Identify which cell holds the provided text, then report its (x, y) central coordinate. 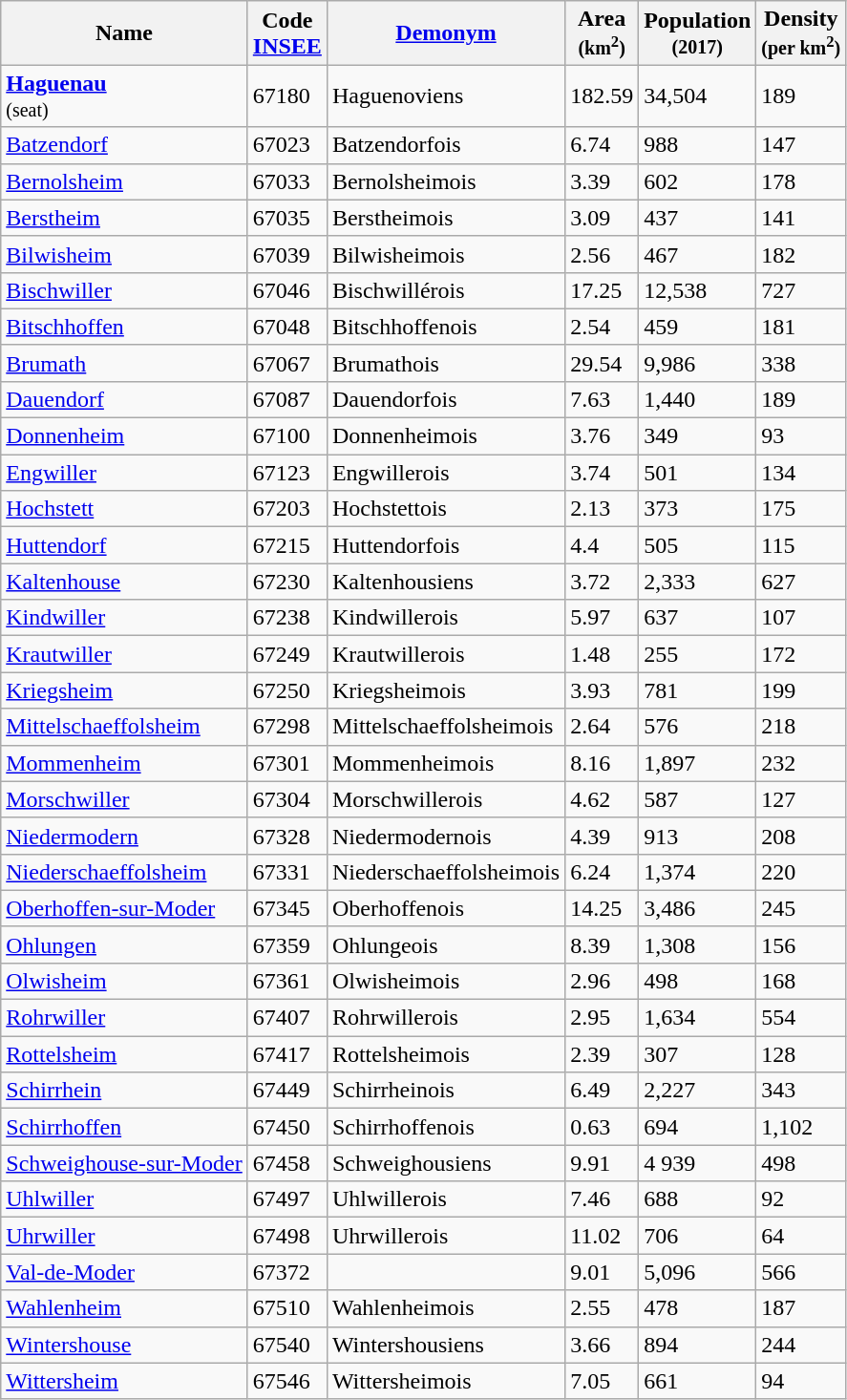
Rottelsheim (124, 1054)
244 (801, 1345)
Wittersheimois (445, 1381)
Hochstett (124, 509)
107 (801, 618)
437 (697, 218)
5.97 (602, 618)
661 (697, 1381)
Bischwillérois (445, 290)
Batzendorf (124, 145)
Mittelschaeffolsheim (124, 727)
1,897 (697, 763)
Bitschhoffen (124, 327)
Ohlungen (124, 944)
Bilwisheimois (445, 254)
67458 (286, 1163)
67067 (286, 363)
67449 (286, 1091)
245 (801, 908)
Density(per km2) (801, 32)
67035 (286, 218)
Wittersheim (124, 1381)
Kriegsheimois (445, 690)
2,333 (697, 582)
Bernolsheimois (445, 181)
67048 (286, 327)
Mommenheim (124, 763)
2.54 (602, 327)
67033 (286, 181)
Kindwillerois (445, 618)
2.56 (602, 254)
Kaltenhousiens (445, 582)
3.66 (602, 1345)
587 (697, 799)
67497 (286, 1199)
141 (801, 218)
3.74 (602, 473)
1,102 (801, 1127)
Morschwillerois (445, 799)
Krautwillerois (445, 654)
6.74 (602, 145)
34,504 (697, 95)
220 (801, 872)
Schirrhoffen (124, 1127)
459 (697, 327)
Population(2017) (697, 32)
Olwisheim (124, 981)
338 (801, 363)
Rottelsheimois (445, 1054)
Bilwisheim (124, 254)
67540 (286, 1345)
67123 (286, 473)
Uhlwillerois (445, 1199)
128 (801, 1054)
Val-de-Moder (124, 1272)
Kaltenhouse (124, 582)
67298 (286, 727)
Rohrwiller (124, 1018)
576 (697, 727)
3.76 (602, 436)
29.54 (602, 363)
4.4 (602, 545)
2.13 (602, 509)
134 (801, 473)
67510 (286, 1308)
7.63 (602, 399)
127 (801, 799)
172 (801, 654)
478 (697, 1308)
2.55 (602, 1308)
Engwiller (124, 473)
67087 (286, 399)
Bischwiller (124, 290)
894 (697, 1345)
505 (697, 545)
Oberhoffenois (445, 908)
8.16 (602, 763)
232 (801, 763)
Olwisheimois (445, 981)
67238 (286, 618)
9.91 (602, 1163)
Wintershousiens (445, 1345)
CodeINSEE (286, 32)
187 (801, 1308)
Bitschhoffenois (445, 327)
Demonym (445, 32)
Donnenheimois (445, 436)
93 (801, 436)
67331 (286, 872)
602 (697, 181)
1.48 (602, 654)
706 (697, 1236)
Uhrwiller (124, 1236)
182 (801, 254)
17.25 (602, 290)
67345 (286, 908)
1,634 (697, 1018)
Niedermodernois (445, 836)
0.63 (602, 1127)
Oberhoffen-sur-Moder (124, 908)
Huttendorf (124, 545)
349 (697, 436)
2,227 (697, 1091)
Berstheim (124, 218)
9,986 (697, 363)
4.62 (602, 799)
Haguenoviens (445, 95)
Kriegsheim (124, 690)
Area(km2) (602, 32)
Mittelschaeffolsheimois (445, 727)
Huttendorfois (445, 545)
Schirrhein (124, 1091)
67304 (286, 799)
373 (697, 509)
67250 (286, 690)
4 939 (697, 1163)
7.05 (602, 1381)
637 (697, 618)
Batzendorfois (445, 145)
554 (801, 1018)
Wintershouse (124, 1345)
Donnenheim (124, 436)
Haguenau(seat) (124, 95)
67372 (286, 1272)
781 (697, 690)
67100 (286, 436)
Schirrhoffenois (445, 1127)
Mommenheimois (445, 763)
343 (801, 1091)
178 (801, 181)
694 (697, 1127)
3.93 (602, 690)
67359 (286, 944)
67039 (286, 254)
7.46 (602, 1199)
501 (697, 473)
Schirrheinois (445, 1091)
Morschwiller (124, 799)
12,538 (697, 290)
Hochstettois (445, 509)
3.39 (602, 181)
Schweighouse-sur-Moder (124, 1163)
208 (801, 836)
67328 (286, 836)
627 (801, 582)
6.49 (602, 1091)
67023 (286, 145)
913 (697, 836)
1,308 (697, 944)
3.09 (602, 218)
2.96 (602, 981)
181 (801, 327)
988 (697, 145)
727 (801, 290)
67249 (286, 654)
566 (801, 1272)
Wahlenheimois (445, 1308)
67450 (286, 1127)
115 (801, 545)
Wahlenheim (124, 1308)
Dauendorfois (445, 399)
8.39 (602, 944)
1,374 (697, 872)
67407 (286, 1018)
168 (801, 981)
3,486 (697, 908)
Berstheimois (445, 218)
67498 (286, 1236)
14.25 (602, 908)
Niederschaeffolsheim (124, 872)
9.01 (602, 1272)
67180 (286, 95)
Rohrwillerois (445, 1018)
Brumathois (445, 363)
2.39 (602, 1054)
Schweighousiens (445, 1163)
4.39 (602, 836)
67046 (286, 290)
Krautwiller (124, 654)
Niederschaeffolsheimois (445, 872)
1,440 (697, 399)
467 (697, 254)
156 (801, 944)
Name (124, 32)
67301 (286, 763)
3.72 (602, 582)
182.59 (602, 95)
2.64 (602, 727)
11.02 (602, 1236)
6.24 (602, 872)
Engwillerois (445, 473)
64 (801, 1236)
147 (801, 145)
Uhrwillerois (445, 1236)
94 (801, 1381)
175 (801, 509)
67203 (286, 509)
67417 (286, 1054)
Brumath (124, 363)
199 (801, 690)
Niedermodern (124, 836)
5,096 (697, 1272)
Uhlwiller (124, 1199)
Bernolsheim (124, 181)
688 (697, 1199)
255 (697, 654)
67361 (286, 981)
218 (801, 727)
Kindwiller (124, 618)
2.95 (602, 1018)
307 (697, 1054)
Ohlungeois (445, 944)
67215 (286, 545)
Dauendorf (124, 399)
92 (801, 1199)
67230 (286, 582)
67546 (286, 1381)
